From the cell containing the given text, extract its center point as [X, Y] coordinate. 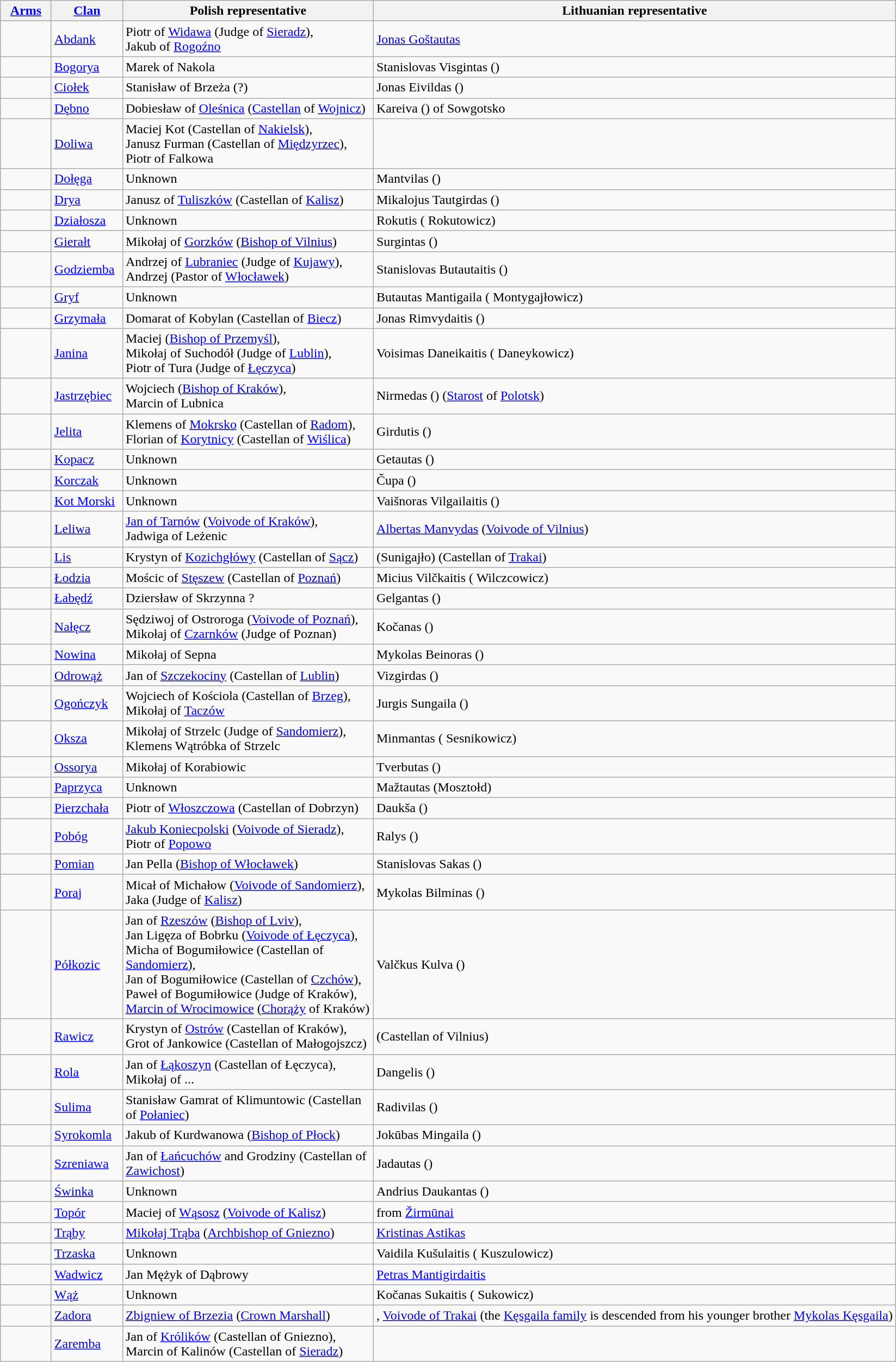
Piotr of Widawa (Judge of Sieradz), Jakub of Rogoźno [248, 39]
Grzymała [87, 318]
Godziemba [87, 269]
Rokutis ( Rokutowicz) [634, 220]
Lis [87, 557]
Marek of Nakola [248, 67]
Jurgis Sungaila () [634, 703]
Stanislovas Visgintas () [634, 67]
Nałęcz [87, 627]
Świnka [87, 1191]
Jan of Szczekociny (Castellan of Lublin) [248, 675]
Rawicz [87, 1037]
Pomian [87, 864]
Sulima [87, 1107]
Ciołek [87, 88]
Dziersław of Skrzynna ? [248, 598]
Jan of Królików (Castellan of Gniezno), Marcin of Kalinów (Castellan of Sieradz) [248, 1344]
Łodzia [87, 578]
Andrzej of Lubraniec (Judge of Kujawy), Andrzej (Pastor of Włocławek) [248, 269]
Piotr of Włoszczowa (Castellan of Dobrzyn) [248, 808]
Mikalojus Tautgirdas () [634, 200]
(Sunigajło) (Castellan of Trakai) [634, 557]
Jonas Goštautas [634, 39]
Klemens of Mokrsko (Castellan of Radom), Florian of Korytnicy (Castellan of Wiślica) [248, 432]
Getautas () [634, 460]
Vaišnoras Vilgailaitis () [634, 501]
Wojciech of Kościola (Castellan of Brzeg), Mikołaj of Taczów [248, 703]
Stanislovas Sakas () [634, 864]
Gryf [87, 297]
, Voivode of Trakai (the Kęsgaila family is descended from his younger brother Mykolas Kęsgaila) [634, 1316]
Wadwicz [87, 1274]
Ralys () [634, 837]
Drya [87, 200]
Minmantas ( Sesnikowicz) [634, 739]
Korczak [87, 480]
Jan of Tarnów (Voivode of Kraków), Jadwiga of Leżenic [248, 529]
Arms [26, 11]
Trzaska [87, 1253]
Butautas Mantigaila ( Montygajłowicz) [634, 297]
Kočanas Sukaitis ( Sukowicz) [634, 1295]
Jokūbas Mingaila () [634, 1135]
Micał of Michałow (Voivode of Sandomierz), Jaka (Judge of Kalisz) [248, 892]
Bogorya [87, 67]
Mykolas Bilminas () [634, 892]
Čupa () [634, 480]
Stanisław Gamrat of Klimuntowic (Castellan of Połaniec) [248, 1107]
Poraj [87, 892]
Jan Pella (Bishop of Włocławek) [248, 864]
Jelita [87, 432]
Lithuanian representative [634, 11]
Krystyn of Ostrów (Castellan of Kraków), Grot of Jankowice (Castellan of Małogojszcz) [248, 1037]
Stanislovas Butautaitis () [634, 269]
Nowina [87, 654]
Pobóg [87, 837]
Paprzyca [87, 788]
Micius Vilčkaitis ( Wilczcowicz) [634, 578]
(Castellan of Vilnius) [634, 1037]
Voisimas Daneikaitis ( Daneykowicz) [634, 354]
Jastrzębiec [87, 396]
Mikołaj Trąba (Archbishop of Gniezno) [248, 1233]
Mikołaj of Sepna [248, 654]
Dangelis () [634, 1072]
Mikołaj of Gorzków (Bishop of Vilnius) [248, 241]
Nirmedas () (Starost of Polotsk) [634, 396]
Wąż [87, 1295]
Albertas Manvydas (Voivode of Vilnius) [634, 529]
Stanisław of Brzeża (?) [248, 88]
Pierzchała [87, 808]
Radivilas () [634, 1107]
Gierałt [87, 241]
Surgintas () [634, 241]
Rola [87, 1072]
Jonas Eivildas () [634, 88]
Maciej Kot (Castellan of Nakielsk),Janusz Furman (Castellan of Międzyrzec), Piotr of Falkowa [248, 144]
Jakub of Kurdwanowa (Bishop of Płock) [248, 1135]
Trąby [87, 1233]
from Žirmūnai [634, 1212]
Polish representative [248, 11]
Mažtautas (Mosztołd) [634, 788]
Mykolas Beinoras () [634, 654]
Maciej of Wąsosz (Voivode of Kalisz) [248, 1212]
Mikołaj of Strzelc (Judge of Sandomierz), Klemens Wątróbka of Strzelc [248, 739]
Zbigniew of Brzezia (Crown Marshall) [248, 1316]
Sędziwoj of Ostroroga (Voivode of Poznań), Mikołaj of Czarnków (Judge of Poznan) [248, 627]
Zadora [87, 1316]
Valčkus Kulva () [634, 964]
Vaidila Kušulaitis ( Kuszulowicz) [634, 1253]
Dobiesław of Oleśnica (Castellan of Wojnicz) [248, 108]
Abdank [87, 39]
Jan Mężyk of Dąbrowy [248, 1274]
Janina [87, 354]
Odrowąż [87, 675]
Kočanas () [634, 627]
Kareiva () of Sowgotsko [634, 108]
Kopacz [87, 460]
Kot Morski [87, 501]
Kristinas Astikas [634, 1233]
Clan [87, 11]
Doliwa [87, 144]
Jan of Łąkoszyn (Castellan of Łęczyca), Mikołaj of ... [248, 1072]
Jadautas () [634, 1163]
Topór [87, 1212]
Mantvilas () [634, 179]
Mościc of Stęszew (Castellan of Poznań) [248, 578]
Domarat of Kobylan (Castellan of Biecz) [248, 318]
Szreniawa [87, 1163]
Girdutis () [634, 432]
Jan of Łańcuchów and Grodziny (Castellan of Zawichost) [248, 1163]
Leliwa [87, 529]
Ogończyk [87, 703]
Janusz of Tuliszków (Castellan of Kalisz) [248, 200]
Zaremba [87, 1344]
Działosza [87, 220]
Daukša () [634, 808]
Petras Mantigirdaitis [634, 1274]
Syrokomla [87, 1135]
Półkozic [87, 964]
Łabędź [87, 598]
Jakub Koniecpolski (Voivode of Sieradz), Piotr of Popowo [248, 837]
Vizgirdas () [634, 675]
Maciej (Bishop of Przemyśl), Mikołaj of Suchodół (Judge of Lublin), Piotr of Tura (Judge of Łęczyca) [248, 354]
Gelgantas () [634, 598]
Dębno [87, 108]
Wojciech (Bishop of Kraków), Marcin of Lubnica [248, 396]
Tverbutas () [634, 766]
Krystyn of Kozichgłówy (Castellan of Sącz) [248, 557]
Ossorya [87, 766]
Dołęga [87, 179]
Oksza [87, 739]
Andrius Daukantas () [634, 1191]
Jonas Rimvydaitis () [634, 318]
Mikołaj of Korabiowic [248, 766]
